Capture the cell that displays the provided text and extract its (X, Y) central coordinate. 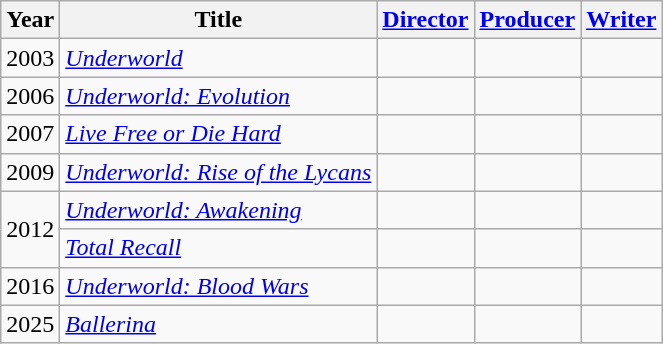
Total Recall (218, 248)
Underworld: Evolution (218, 96)
Year (30, 20)
Underworld (218, 58)
Ballerina (218, 324)
2012 (30, 229)
Writer (622, 20)
2009 (30, 172)
Underworld: Rise of the Lycans (218, 172)
2007 (30, 134)
Live Free or Die Hard (218, 134)
Title (218, 20)
Producer (528, 20)
Underworld: Awakening (218, 210)
2003 (30, 58)
2006 (30, 96)
Director (426, 20)
2016 (30, 286)
2025 (30, 324)
Underworld: Blood Wars (218, 286)
